Extract the (X, Y) coordinate from the center of the cell holding the provided text.  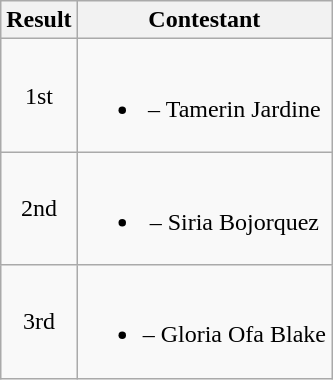
– Gloria Ofa Blake (204, 322)
2nd (39, 208)
3rd (39, 322)
Contestant (204, 20)
– Tamerin Jardine (204, 96)
1st (39, 96)
– Siria Bojorquez (204, 208)
Result (39, 20)
